Locate the cell with the specified text and output its (x, y) center coordinate. 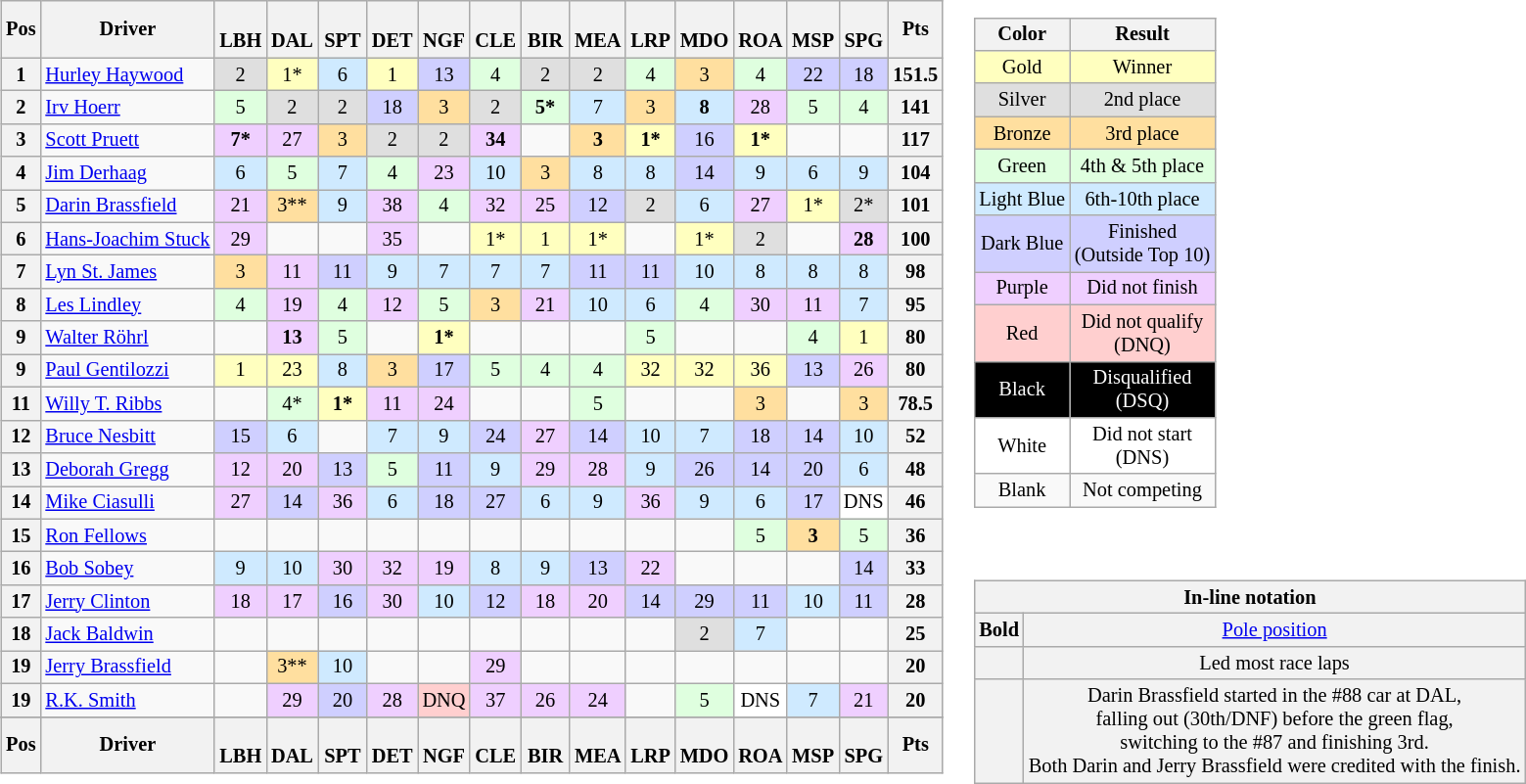
Led most race laps (1274, 664)
Dark Blue (1022, 244)
Result (1142, 34)
52 (915, 437)
Did not finish (1142, 289)
Willy T. Ribbs (127, 404)
101 (915, 207)
Bob Sobey (127, 569)
Not competing (1142, 490)
Jim Derhaag (127, 173)
78.5 (915, 404)
Deborah Gregg (127, 470)
117 (915, 140)
5* (545, 108)
46 (915, 502)
Disqualified(DSQ) (1142, 390)
Silver (1022, 100)
35 (393, 239)
Gold (1022, 68)
Red (1022, 333)
Mike Ciasulli (127, 502)
DNQ (444, 700)
3rd place (1142, 133)
38 (393, 207)
Scott Pruett (127, 140)
2* (863, 207)
34 (495, 140)
Color (1022, 34)
White (1022, 446)
Jack Baldwin (127, 634)
Jerry Brassfield (127, 668)
37 (495, 700)
Lyn St. James (127, 272)
Blank (1022, 490)
48 (915, 470)
Hurley Haywood (127, 74)
Irv Hoerr (127, 108)
Bold (998, 630)
33 (915, 569)
4* (292, 404)
2nd place (1142, 100)
7* (241, 140)
Finished(Outside Top 10) (1142, 244)
Ron Fellows (127, 535)
141 (915, 108)
Hans-Joachim Stuck (127, 239)
Purple (1022, 289)
Winner (1142, 68)
Green (1022, 166)
Paul Gentilozzi (127, 371)
100 (915, 239)
Light Blue (1022, 199)
4th & 5th place (1142, 166)
6th-10th place (1142, 199)
98 (915, 272)
Darin Brassfield (127, 207)
Walter Röhrl (127, 338)
R.K. Smith (127, 700)
104 (915, 173)
Bronze (1022, 133)
Did not qualify(DNQ) (1142, 333)
151.5 (915, 74)
Did not start(DNS) (1142, 446)
Pole position (1274, 630)
Bruce Nesbitt (127, 437)
Les Lindley (127, 305)
95 (915, 305)
In-line notation (1249, 597)
Black (1022, 390)
Jerry Clinton (127, 601)
